Provide the (X, Y) coordinate of the cell's center where the given text is located.  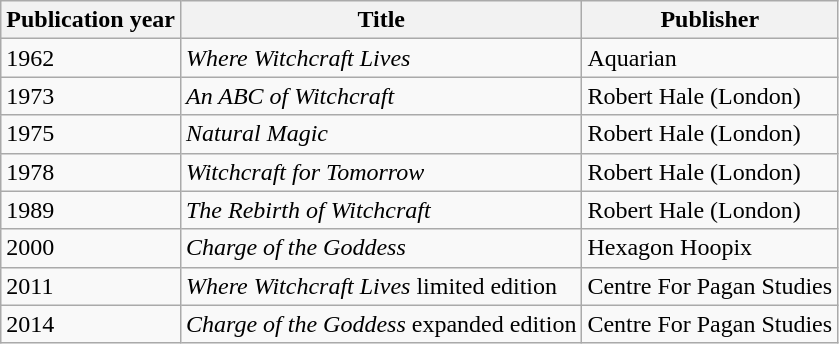
Aquarian (710, 58)
The Rebirth of Witchcraft (380, 210)
Charge of the Goddess (380, 248)
1973 (91, 96)
Witchcraft for Tomorrow (380, 172)
2000 (91, 248)
Natural Magic (380, 134)
Publication year (91, 20)
1962 (91, 58)
1989 (91, 210)
1978 (91, 172)
1975 (91, 134)
2011 (91, 286)
Title (380, 20)
Hexagon Hoopix (710, 248)
Charge of the Goddess expanded edition (380, 324)
Where Witchcraft Lives limited edition (380, 286)
Publisher (710, 20)
An ABC of Witchcraft (380, 96)
Where Witchcraft Lives (380, 58)
2014 (91, 324)
